Provide the (X, Y) coordinate of the cell's center where the given text is located.  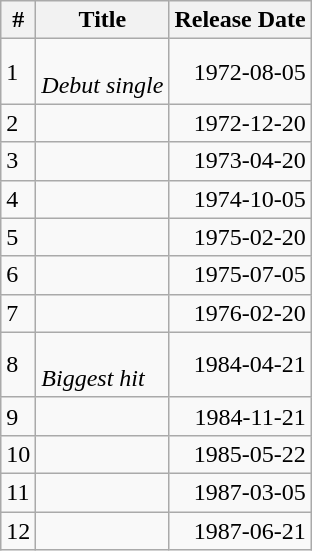
1975-02-20 (240, 237)
Debut single (102, 72)
5 (18, 237)
6 (18, 275)
3 (18, 161)
1973-04-20 (240, 161)
10 (18, 454)
9 (18, 416)
1985-05-22 (240, 454)
Title (102, 20)
1 (18, 72)
# (18, 20)
1972-08-05 (240, 72)
1976-02-20 (240, 313)
1987-06-21 (240, 531)
12 (18, 531)
Release Date (240, 20)
1972-12-20 (240, 123)
7 (18, 313)
4 (18, 199)
1974-10-05 (240, 199)
1987-03-05 (240, 492)
8 (18, 364)
11 (18, 492)
1975-07-05 (240, 275)
Biggest hit (102, 364)
1984-04-21 (240, 364)
2 (18, 123)
1984-11-21 (240, 416)
